Provide the (X, Y) coordinate of the cell's center where the given text is located.  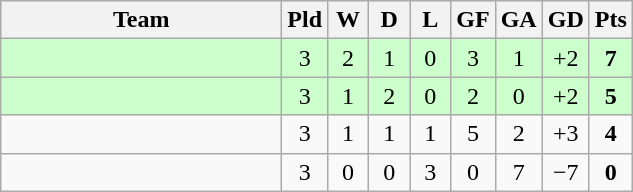
GD (566, 20)
Pld (305, 20)
Pts (610, 20)
L (430, 20)
+3 (566, 134)
−7 (566, 172)
W (348, 20)
GA (518, 20)
D (390, 20)
Team (142, 20)
GF (473, 20)
4 (610, 134)
